Provide the (X, Y) coordinate of the cell's center where the given text is located.  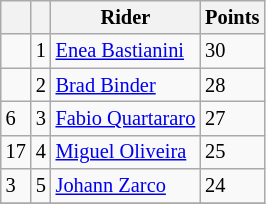
27 (232, 118)
Rider (126, 17)
30 (232, 51)
4 (41, 152)
6 (16, 118)
5 (41, 186)
Fabio Quartararo (126, 118)
Enea Bastianini (126, 51)
25 (232, 152)
2 (41, 85)
28 (232, 85)
Johann Zarco (126, 186)
Brad Binder (126, 85)
24 (232, 186)
Points (232, 17)
1 (41, 51)
17 (16, 152)
Miguel Oliveira (126, 152)
